Find where the given text appears and provide that cell's center as [x, y] coordinate. 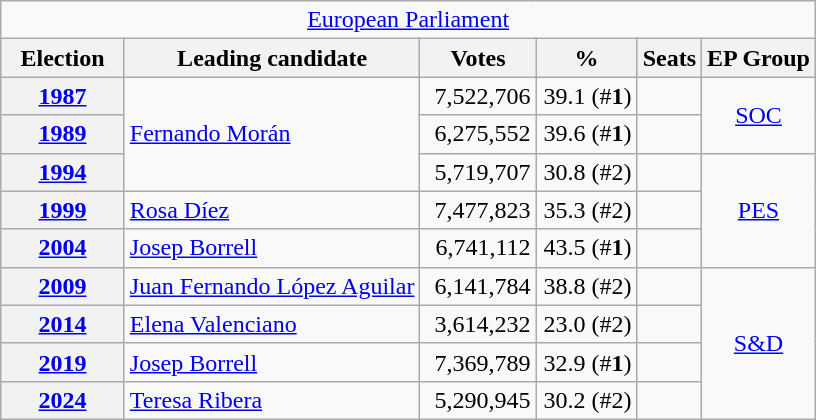
S&D [759, 343]
2009 [63, 286]
23.0 (#2) [586, 324]
% [586, 58]
Votes [478, 58]
1987 [63, 96]
6,275,552 [478, 134]
Election [63, 58]
5,290,945 [478, 400]
39.6 (#1) [586, 134]
32.9 (#1) [586, 362]
EP Group [759, 58]
2024 [63, 400]
Elena Valenciano [272, 324]
39.1 (#1) [586, 96]
Rosa Díez [272, 210]
7,477,823 [478, 210]
PES [759, 210]
1989 [63, 134]
6,741,112 [478, 248]
Fernando Morán [272, 134]
European Parliament [408, 20]
2004 [63, 248]
2014 [63, 324]
1999 [63, 210]
43.5 (#1) [586, 248]
30.8 (#2) [586, 172]
1994 [63, 172]
6,141,784 [478, 286]
38.8 (#2) [586, 286]
Leading candidate [272, 58]
SOC [759, 115]
5,719,707 [478, 172]
Juan Fernando López Aguilar [272, 286]
7,522,706 [478, 96]
30.2 (#2) [586, 400]
2019 [63, 362]
3,614,232 [478, 324]
7,369,789 [478, 362]
Teresa Ribera [272, 400]
Seats [669, 58]
35.3 (#2) [586, 210]
